Find where the given text appears and provide that cell's center as (X, Y) coordinate. 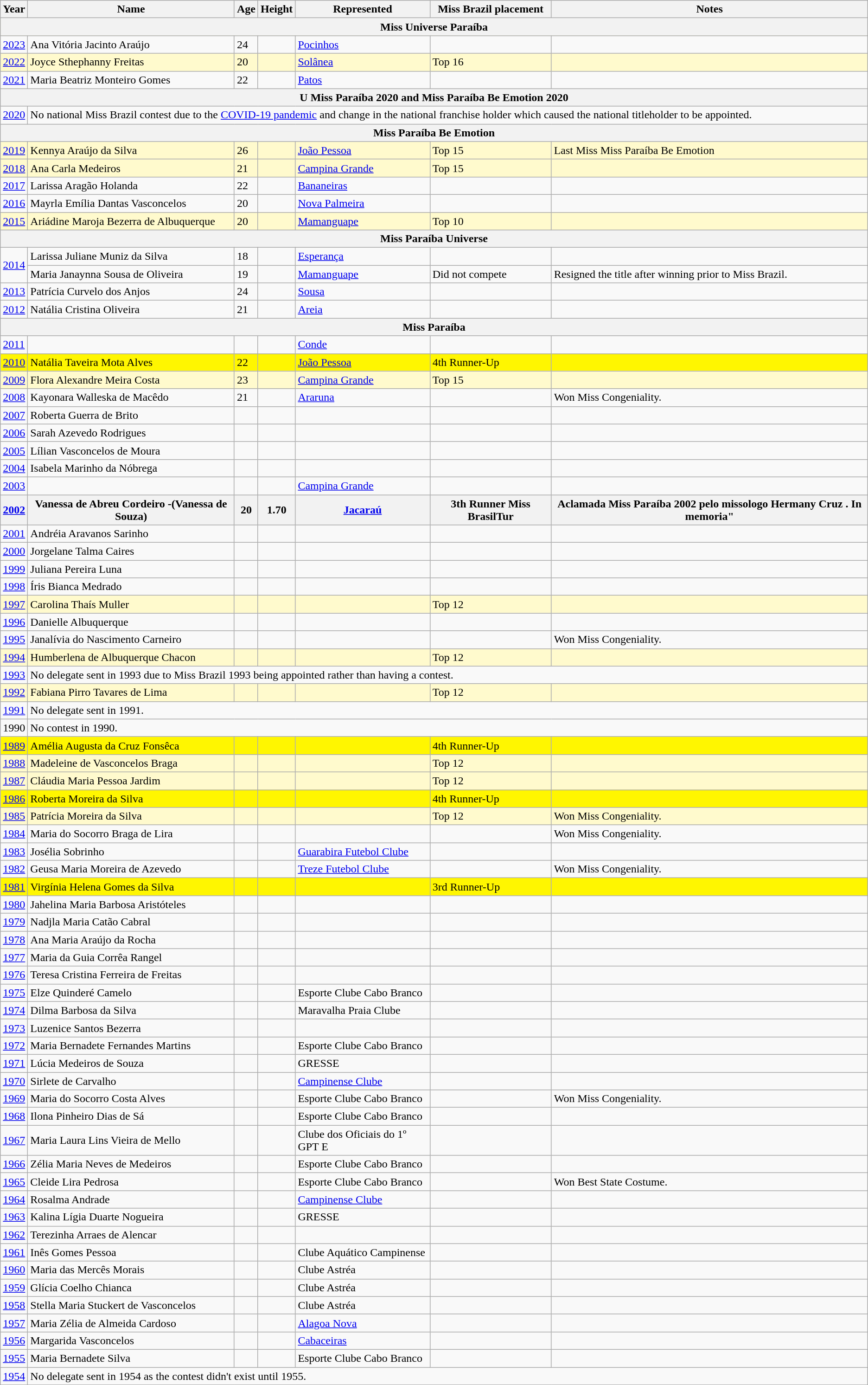
Jacaraú (363, 509)
2004 (14, 468)
3th Runner Miss BrasilTur (491, 509)
1987 (14, 781)
1969 (14, 1099)
Geusa Maria Moreira de Azevedo (131, 869)
1970 (14, 1081)
2005 (14, 450)
Miss Brazil placement (491, 9)
Patrícia Curvelo dos Anjos (131, 292)
Virgínia Helena Gomes da Silva (131, 887)
Miss Universe Paraíba (434, 27)
Glícia Coelho Chianca (131, 1288)
Guarabira Futebol Clube (363, 852)
Roberta Moreira da Silva (131, 798)
Year (14, 9)
1973 (14, 1028)
19 (246, 274)
Aclamada Miss Paraíba 2002 pelo missologo Hermany Cruz . In memoria" (709, 509)
1979 (14, 922)
1967 (14, 1140)
Margarida Vasconcelos (131, 1340)
Pocinhos (363, 45)
1991 (14, 710)
Nadjla Maria Catão Cabral (131, 922)
Ilona Pinheiro Dias de Sá (131, 1116)
No delegate sent in 1993 due to Miss Brazil 1993 being appointed rather than having a contest. (448, 675)
2014 (14, 265)
2003 (14, 486)
2016 (14, 203)
2022 (14, 62)
1958 (14, 1305)
Height (276, 9)
2000 (14, 551)
Araruna (363, 398)
1957 (14, 1323)
2006 (14, 433)
Inês Gomes Pessoa (131, 1252)
Won Best State Costume. (709, 1182)
Maravalha Praia Clube (363, 1010)
1956 (14, 1340)
Jahelina Maria Barbosa Aristóteles (131, 904)
Carolina Thaís Muller (131, 604)
2007 (14, 415)
1968 (14, 1116)
Maria Bernadete Fernandes Martins (131, 1045)
Mayrla Emília Dantas Vasconcelos (131, 203)
1989 (14, 745)
Terezinha Arraes de Alencar (131, 1235)
1977 (14, 957)
Maria Zélia de Almeida Cardoso (131, 1323)
Larissa Juliane Muniz da Silva (131, 256)
2019 (14, 150)
1984 (14, 834)
2020 (14, 115)
Alagoa Nova (363, 1323)
No delegate sent in 1991. (448, 710)
1995 (14, 640)
Cabaceiras (363, 1340)
Sousa (363, 292)
No delegate sent in 1954 as the contest didn't exist until 1955. (448, 1376)
Ana Vitória Jacinto Araújo (131, 45)
1976 (14, 975)
1.70 (276, 509)
1955 (14, 1358)
Maria Bernadete Silva (131, 1358)
Kennya Araújo da Silva (131, 150)
Danielle Albuquerque (131, 622)
Joyce Sthephanny Freitas (131, 62)
Maria Beatriz Monteiro Gomes (131, 80)
2013 (14, 292)
1980 (14, 904)
2017 (14, 186)
Conde (363, 345)
2011 (14, 345)
U Miss Paraíba 2020 and Miss Paraíba Be Emotion 2020 (434, 97)
2018 (14, 168)
Elze Quinderé Camelo (131, 993)
1965 (14, 1182)
Esperança (363, 256)
Did not compete (491, 274)
1964 (14, 1199)
2010 (14, 362)
1992 (14, 692)
Maria da Guia Corrêa Rangel (131, 957)
Represented (363, 9)
Maria Janaynna Sousa de Oliveira (131, 274)
2023 (14, 45)
Roberta Guerra de Brito (131, 415)
1974 (14, 1010)
Ana Carla Medeiros (131, 168)
Teresa Cristina Ferreira de Freitas (131, 975)
1998 (14, 587)
Name (131, 9)
Flora Alexandre Meira Costa (131, 380)
Natália Cristina Oliveira (131, 309)
Notes (709, 9)
1993 (14, 675)
2002 (14, 509)
1954 (14, 1376)
Kayonara Walleska de Macêdo (131, 398)
2015 (14, 221)
1985 (14, 816)
1960 (14, 1270)
Solânea (363, 62)
Top 10 (491, 221)
Humberlena de Albuquerque Chacon (131, 657)
1978 (14, 940)
Janalívia do Nascimento Carneiro (131, 640)
Josélia Sobrinho (131, 852)
Nova Palmeira (363, 203)
Andréia Aravanos Sarinho (131, 534)
Ana Maria Araújo da Rocha (131, 940)
Isabela Marinho da Nóbrega (131, 468)
1997 (14, 604)
No contest in 1990. (448, 728)
1962 (14, 1235)
3rd Runner-Up (491, 887)
23 (246, 380)
1983 (14, 852)
1959 (14, 1288)
1988 (14, 763)
1994 (14, 657)
1996 (14, 622)
Larissa Aragão Holanda (131, 186)
2009 (14, 380)
Sirlete de Carvalho (131, 1081)
Maria do Socorro Braga de Lira (131, 834)
Miss Paraíba (434, 327)
Amélia Augusta da Cruz Fonsêca (131, 745)
26 (246, 150)
1971 (14, 1063)
1963 (14, 1217)
Cleide Lira Pedrosa (131, 1182)
Resigned the title after winning prior to Miss Brazil. (709, 274)
1982 (14, 869)
Clube dos Oficiais do 1º GPT E (363, 1140)
Madeleine de Vasconcelos Braga (131, 763)
Zélia Maria Neves de Medeiros (131, 1164)
Miss Paraíba Be Emotion (434, 133)
Top 16 (491, 62)
Miss Paraíba Universe (434, 239)
Juliana Pereira Luna (131, 569)
1999 (14, 569)
2021 (14, 80)
Areia (363, 309)
Patrícia Moreira da Silva (131, 816)
Clube Aquático Campinense (363, 1252)
Last Miss Miss Paraíba Be Emotion (709, 150)
2012 (14, 309)
Sarah Azevedo Rodrigues (131, 433)
Ariádine Maroja Bezerra de Albuquerque (131, 221)
2001 (14, 534)
Fabiana Pirro Tavares de Lima (131, 692)
Age (246, 9)
18 (246, 256)
Treze Futebol Clube (363, 869)
Maria das Mercês Morais (131, 1270)
Luzenice Santos Bezerra (131, 1028)
Kalina Lígia Duarte Nogueira (131, 1217)
Vanessa de Abreu Cordeiro -(Vanessa de Souza) (131, 509)
1986 (14, 798)
1961 (14, 1252)
Cláudia Maria Pessoa Jardim (131, 781)
Stella Maria Stuckert de Vasconcelos (131, 1305)
Patos (363, 80)
1972 (14, 1045)
1981 (14, 887)
Jorgelane Talma Caires (131, 551)
Bananeiras (363, 186)
Maria do Socorro Costa Alves (131, 1099)
Maria Laura Lins Vieira de Mello (131, 1140)
Natália Taveira Mota Alves (131, 362)
1975 (14, 993)
1990 (14, 728)
Íris Bianca Medrado (131, 587)
Rosalma Andrade (131, 1199)
2008 (14, 398)
Lúcia Medeiros de Souza (131, 1063)
1966 (14, 1164)
Lílian Vasconcelos de Moura (131, 450)
Dilma Barbosa da Silva (131, 1010)
